Output the [X, Y] coordinate of the center of the cell containing the given text.  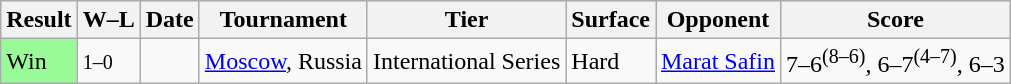
Win [39, 62]
Surface [611, 20]
Result [39, 20]
Marat Safin [718, 62]
Opponent [718, 20]
Date [170, 20]
Hard [611, 62]
Moscow, Russia [283, 62]
1–0 [108, 62]
W–L [108, 20]
7–6(8–6), 6–7(4–7), 6–3 [896, 62]
Tournament [283, 20]
Tier [466, 20]
International Series [466, 62]
Score [896, 20]
